Return the (X, Y) coordinate for the center point of the cell that contains the specified text.  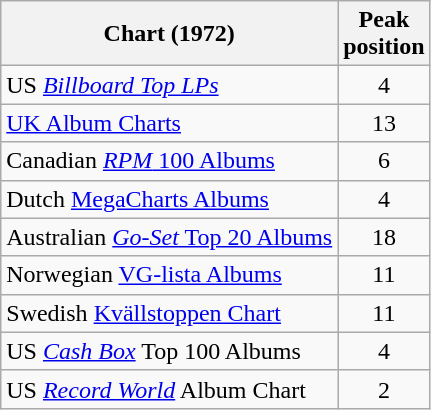
US Cash Box Top 100 Albums (170, 351)
Norwegian VG-lista Albums (170, 275)
13 (384, 123)
6 (384, 161)
Peakposition (384, 34)
Canadian RPM 100 Albums (170, 161)
Dutch MegaCharts Albums (170, 199)
18 (384, 237)
UK Album Charts (170, 123)
Australian Go-Set Top 20 Albums (170, 237)
Chart (1972) (170, 34)
Swedish Kvällstoppen Chart (170, 313)
US Record World Album Chart (170, 389)
2 (384, 389)
US Billboard Top LPs (170, 85)
